Search for the cell housing the specified text and yield its [X, Y] center coordinate. 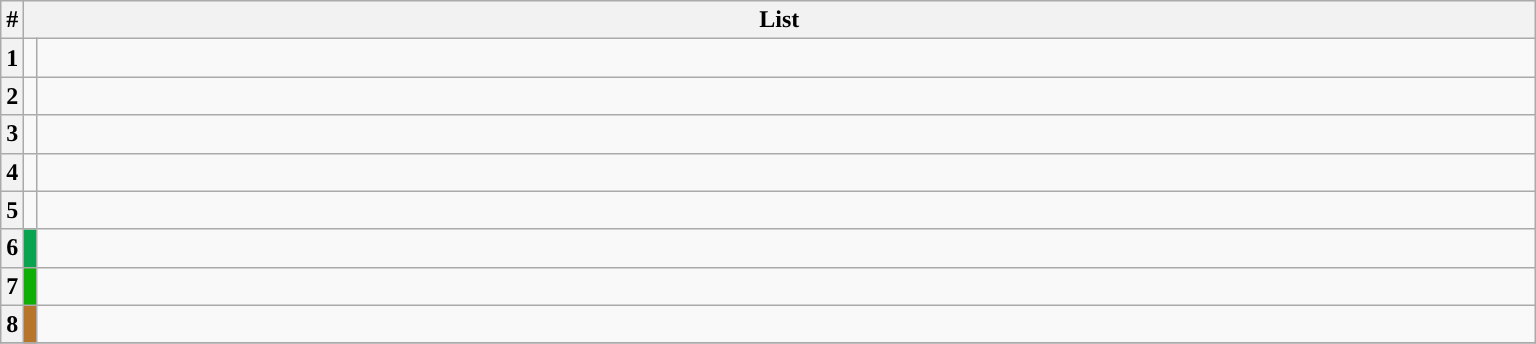
List [780, 20]
5 [12, 210]
# [12, 20]
4 [12, 172]
1 [12, 58]
3 [12, 134]
2 [12, 96]
6 [12, 248]
8 [12, 324]
7 [12, 286]
